For the text-containing cell, return its midpoint in [x, y] coordinate format. 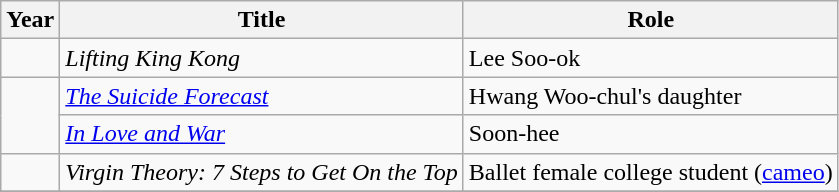
Ballet female college student (cameo) [650, 172]
In Love and War [262, 134]
Soon-hee [650, 134]
Lifting King Kong [262, 58]
Role [650, 20]
Title [262, 20]
Year [30, 20]
The Suicide Forecast [262, 96]
Lee Soo-ok [650, 58]
Virgin Theory: 7 Steps to Get On the Top [262, 172]
Hwang Woo-chul's daughter [650, 96]
